Determine the (X, Y) coordinate at the center of the cell enclosing the given text.  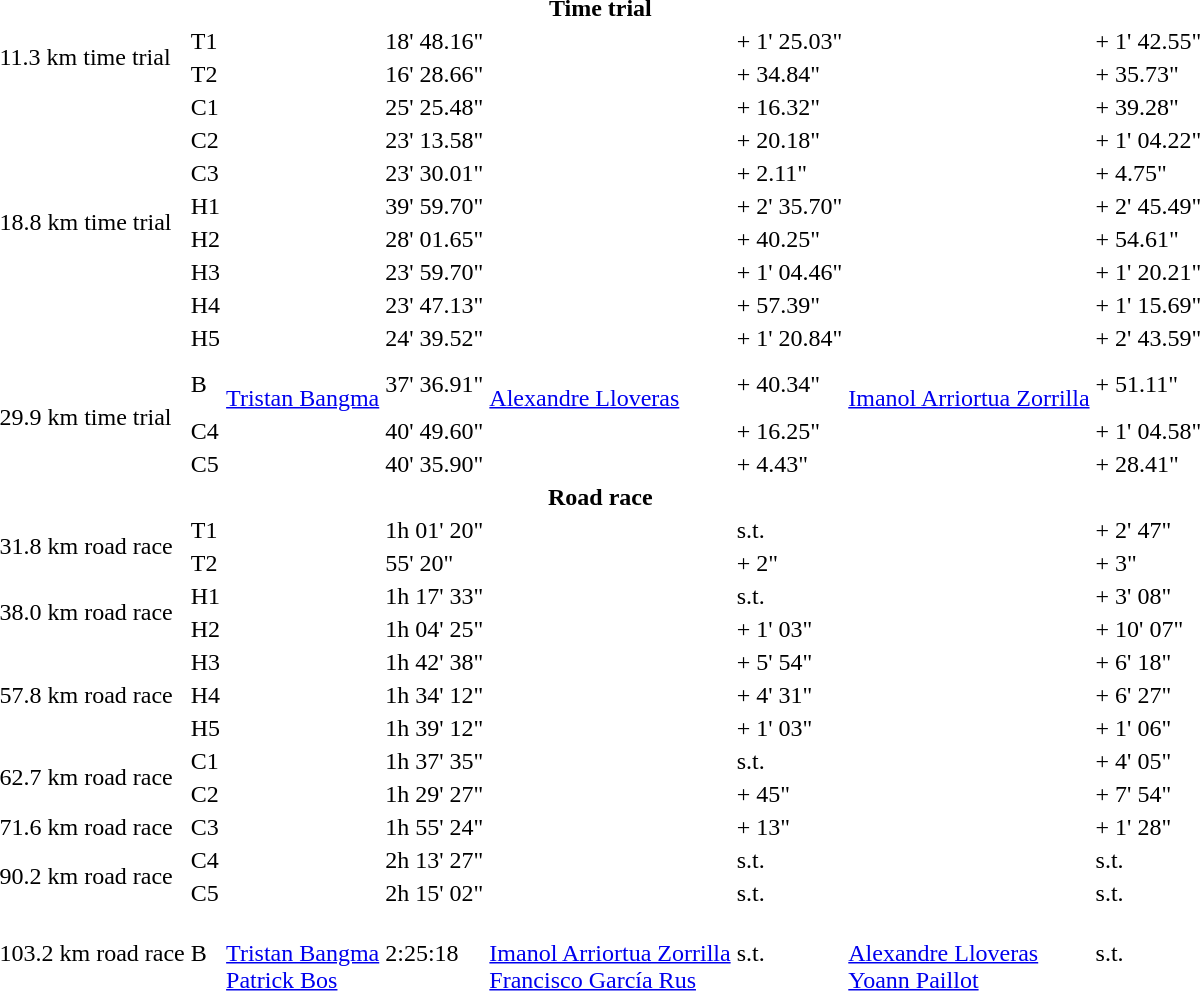
1h 39' 12" (434, 728)
55' 20" (434, 563)
24' 39.52" (434, 338)
18' 48.16" (434, 41)
+ 1' 25.03" (790, 41)
+ 2.11" (790, 173)
1h 42' 38" (434, 662)
+ 5' 54" (790, 662)
+ 1' 04.46" (790, 272)
+ 13" (790, 827)
+ 45" (790, 794)
+ 16.25" (790, 431)
1h 04' 25" (434, 629)
+ 4' 31" (790, 695)
+ 57.39" (790, 305)
1h 37' 35" (434, 761)
+ 16.32" (790, 107)
40' 49.60" (434, 431)
+ 40.34" (790, 384)
1h 01' 20" (434, 530)
37' 36.91" (434, 384)
23' 59.70" (434, 272)
39' 59.70" (434, 206)
1h 17' 33" (434, 596)
16' 28.66" (434, 74)
Alexandre Lloveras (610, 384)
2h 15' 02" (434, 893)
1h 34' 12" (434, 695)
2h 13' 27" (434, 860)
1h 29' 27" (434, 794)
23' 13.58" (434, 140)
1h 55' 24" (434, 827)
23' 30.01" (434, 173)
+ 40.25" (790, 239)
+ 20.18" (790, 140)
+ 4.43" (790, 464)
40' 35.90" (434, 464)
+ 34.84" (790, 74)
23' 47.13" (434, 305)
+ 2" (790, 563)
25' 25.48" (434, 107)
Tristan Bangma (303, 384)
28' 01.65" (434, 239)
+ 1' 20.84" (790, 338)
+ 2' 35.70" (790, 206)
Imanol Arriortua Zorrilla (969, 384)
B (205, 384)
